Locate the cell with the specified text and output its (X, Y) center coordinate. 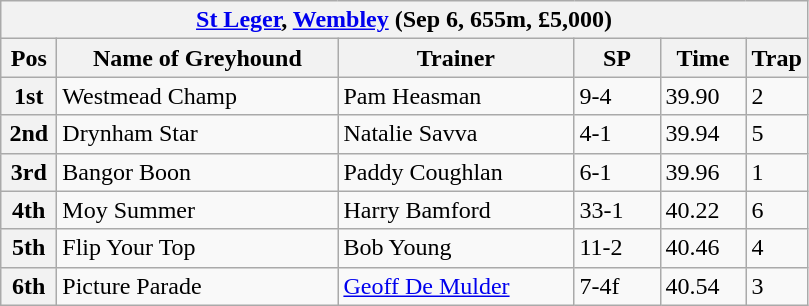
4-1 (617, 134)
6 (776, 210)
Trap (776, 58)
40.54 (703, 286)
6th (29, 286)
Moy Summer (198, 210)
SP (617, 58)
7-4f (617, 286)
33-1 (617, 210)
5th (29, 248)
Trainer (456, 58)
4th (29, 210)
Picture Parade (198, 286)
Paddy Coughlan (456, 172)
Pam Heasman (456, 96)
2nd (29, 134)
2 (776, 96)
Bob Young (456, 248)
9-4 (617, 96)
Bangor Boon (198, 172)
Flip Your Top (198, 248)
11-2 (617, 248)
40.22 (703, 210)
Harry Bamford (456, 210)
St Leger, Wembley (Sep 6, 655m, £5,000) (404, 20)
Pos (29, 58)
6-1 (617, 172)
40.46 (703, 248)
Time (703, 58)
Natalie Savva (456, 134)
Westmead Champ (198, 96)
39.96 (703, 172)
Name of Greyhound (198, 58)
39.94 (703, 134)
3rd (29, 172)
39.90 (703, 96)
3 (776, 286)
4 (776, 248)
1 (776, 172)
5 (776, 134)
Drynham Star (198, 134)
1st (29, 96)
Geoff De Mulder (456, 286)
